Identify which cell holds the provided text, then report its [X, Y] central coordinate. 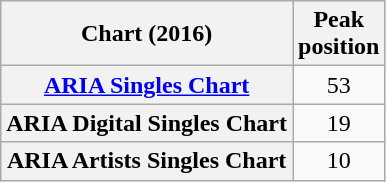
Chart (2016) [147, 34]
53 [338, 85]
19 [338, 123]
ARIA Artists Singles Chart [147, 161]
ARIA Singles Chart [147, 85]
10 [338, 161]
Peakposition [338, 34]
ARIA Digital Singles Chart [147, 123]
